Capture the cell that displays the provided text and extract its [x, y] central coordinate. 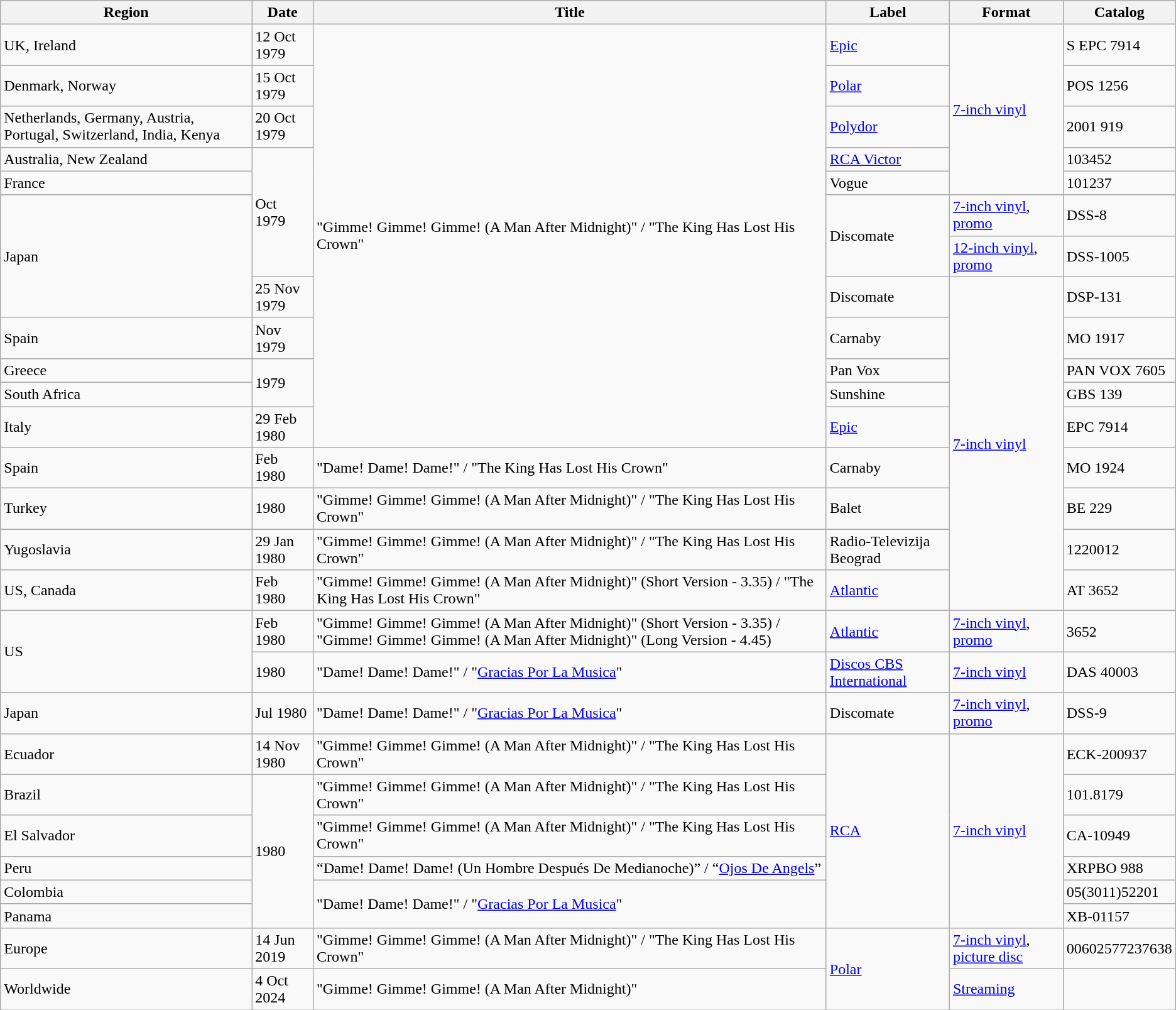
4 Oct 2024 [283, 989]
UK, Ireland [126, 45]
7-inch vinyl, picture disc [1006, 948]
Denmark, Norway [126, 85]
Brazil [126, 794]
29 Feb 1980 [283, 426]
00602577237638 [1119, 948]
Netherlands, Germany, Austria, Portugal, Switzerland, India, Kenya [126, 127]
Discos CBS International [888, 672]
BE 229 [1119, 509]
101237 [1119, 183]
DSS-1005 [1119, 256]
Jul 1980 [283, 713]
“Dame! Dame! Dame! (Un Hombre Después De Medianoche)” / “Ojos De Angels” [570, 868]
Nov 1979 [283, 338]
RCA [888, 831]
XRPBO 988 [1119, 868]
Balet [888, 509]
DSP-131 [1119, 297]
GBS 139 [1119, 394]
ECK-200937 [1119, 754]
"Gimme! Gimme! Gimme! (A Man After Midnight)" (Short Version - 3.35) / "The King Has Lost His Crown" [570, 591]
2001 919 [1119, 127]
15 Oct 1979 [283, 85]
Radio-Televizija Beograd [888, 549]
S EPC 7914 [1119, 45]
Title [570, 13]
1220012 [1119, 549]
DAS 40003 [1119, 672]
Streaming [1006, 989]
12 Oct 1979 [283, 45]
AT 3652 [1119, 591]
Ecuador [126, 754]
Label [888, 13]
South Africa [126, 394]
3652 [1119, 631]
RCA Victor [888, 159]
Australia, New Zealand [126, 159]
Colombia [126, 892]
12-inch vinyl, promo [1006, 256]
Pan Vox [888, 370]
101.8179 [1119, 794]
05(3011)52201 [1119, 892]
Format [1006, 13]
Worldwide [126, 989]
Greece [126, 370]
Polydor [888, 127]
XB-01157 [1119, 916]
Catalog [1119, 13]
Oct 1979 [283, 212]
"Gimme! Gimme! Gimme! (A Man After Midnight)" (Short Version - 3.35) / "Gimme! Gimme! Gimme! (A Man After Midnight)" (Long Version - 4.45) [570, 631]
El Salvador [126, 836]
France [126, 183]
EPC 7914 [1119, 426]
Sunshine [888, 394]
POS 1256 [1119, 85]
14 Jun 2019 [283, 948]
DSS-8 [1119, 215]
25 Nov 1979 [283, 297]
US, Canada [126, 591]
CA-10949 [1119, 836]
US [126, 652]
Panama [126, 916]
MO 1917 [1119, 338]
29 Jan 1980 [283, 549]
"Dame! Dame! Dame!" / "The King Has Lost His Crown" [570, 468]
Region [126, 13]
Date [283, 13]
Vogue [888, 183]
20 Oct 1979 [283, 127]
PAN VOX 7605 [1119, 370]
DSS-9 [1119, 713]
MO 1924 [1119, 468]
103452 [1119, 159]
Italy [126, 426]
"Gimme! Gimme! Gimme! (A Man After Midnight)" [570, 989]
Yugoslavia [126, 549]
Turkey [126, 509]
1979 [283, 382]
Peru [126, 868]
14 Nov 1980 [283, 754]
Europe [126, 948]
